Determine the [X, Y] coordinate at the center of the cell enclosing the given text.  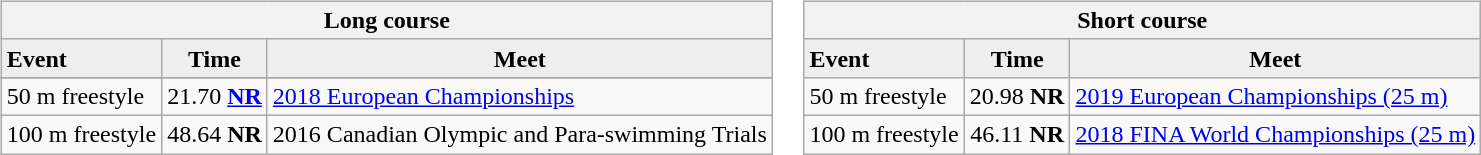
2018 FINA World Championships (25 m) [1276, 134]
21.70 NR [215, 96]
48.64 NR [215, 134]
20.98 NR [1017, 96]
Short course [1142, 20]
2019 European Championships (25 m) [1276, 96]
Long course [386, 20]
2018 European Championships [520, 96]
46.11 NR [1017, 134]
2016 Canadian Olympic and Para-swimming Trials [520, 134]
